Identify which cell holds the provided text, then report its (X, Y) central coordinate. 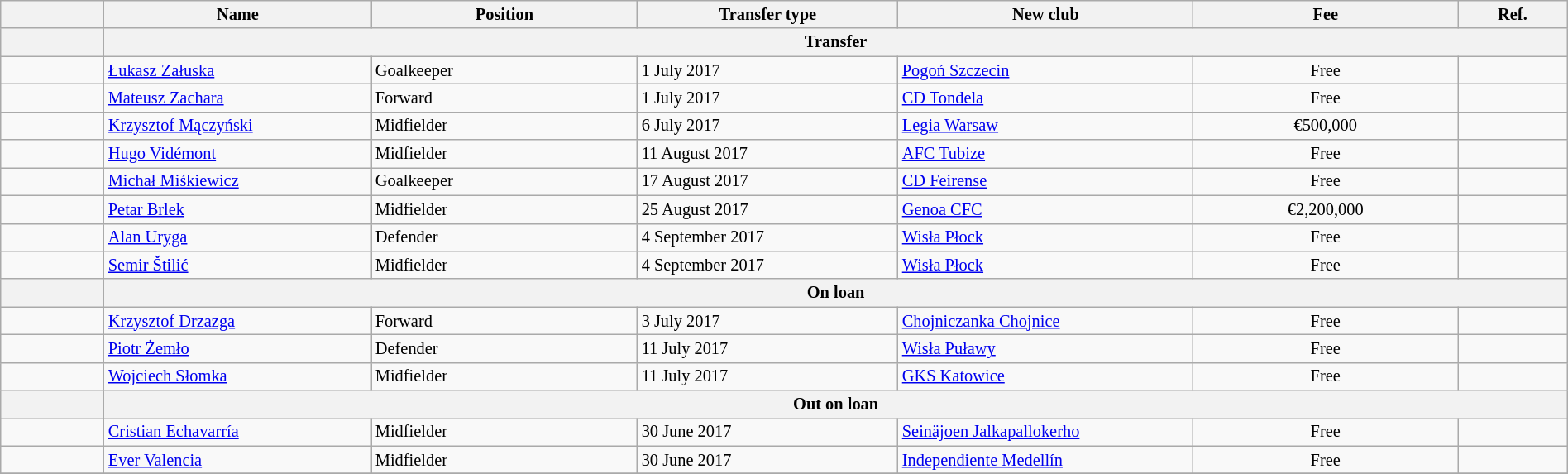
Ever Valencia (238, 460)
Semir Štilić (238, 265)
Transfer (835, 42)
Independiente Medellín (1045, 460)
On loan (835, 293)
Petar Brlek (238, 209)
Michał Miśkiewicz (238, 181)
Legia Warsaw (1045, 126)
Transfer type (767, 14)
Wisła Puławy (1045, 348)
€2,200,000 (1326, 209)
Wojciech Słomka (238, 376)
€500,000 (1326, 126)
Piotr Żemło (238, 348)
Cristian Echavarría (238, 432)
Fee (1326, 14)
Name (238, 14)
Alan Uryga (238, 237)
Chojniczanka Chojnice (1045, 321)
CD Tondela (1045, 98)
CD Feirense (1045, 181)
Genoa CFC (1045, 209)
AFC Tubize (1045, 154)
Krzysztof Mączyński (238, 126)
Position (504, 14)
6 July 2017 (767, 126)
Pogoń Szczecin (1045, 70)
New club (1045, 14)
17 August 2017 (767, 181)
3 July 2017 (767, 321)
25 August 2017 (767, 209)
Out on loan (835, 405)
Seinäjoen Jalkapallokerho (1045, 432)
Krzysztof Drzazga (238, 321)
Hugo Vidémont (238, 154)
11 August 2017 (767, 154)
Ref. (1513, 14)
Mateusz Zachara (238, 98)
Łukasz Załuska (238, 70)
GKS Katowice (1045, 376)
